Extract the [X, Y] coordinate from the center of the cell holding the provided text.  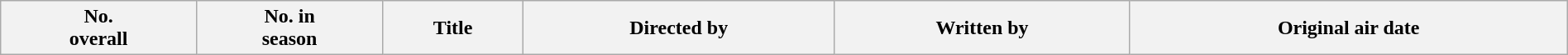
No.overall [99, 28]
Written by [982, 28]
Directed by [678, 28]
Original air date [1348, 28]
No. inseason [289, 28]
Title [453, 28]
